Identify which cell holds the provided text, then report its (X, Y) central coordinate. 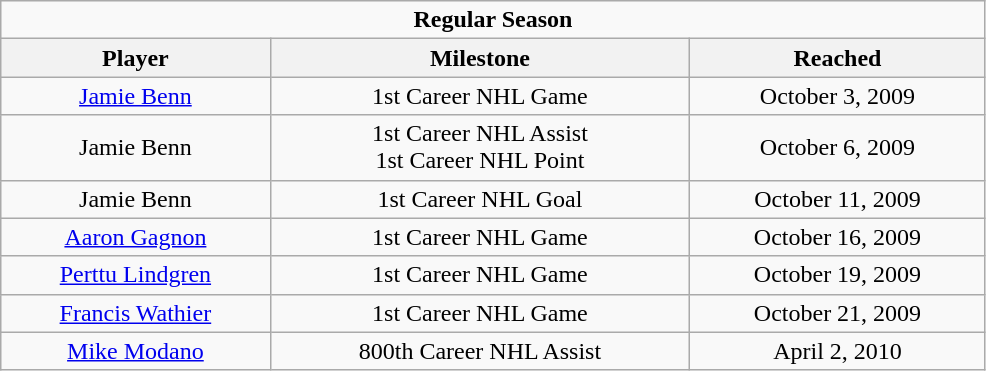
Milestone (480, 58)
Aaron Gagnon (136, 237)
October 19, 2009 (838, 275)
October 16, 2009 (838, 237)
October 11, 2009 (838, 199)
April 2, 2010 (838, 351)
Regular Season (493, 20)
1st Career NHL Assist1st Career NHL Point (480, 148)
October 6, 2009 (838, 148)
Perttu Lindgren (136, 275)
Mike Modano (136, 351)
800th Career NHL Assist (480, 351)
1st Career NHL Goal (480, 199)
October 21, 2009 (838, 313)
October 3, 2009 (838, 96)
Reached (838, 58)
Player (136, 58)
Francis Wathier (136, 313)
